Capture the cell that displays the provided text and extract its (X, Y) central coordinate. 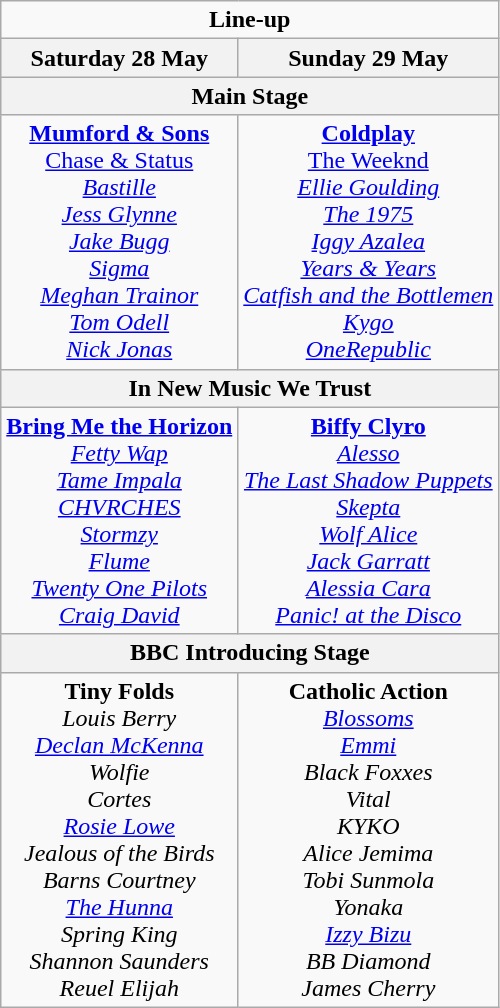
Saturday 28 May (120, 58)
BBC Introducing Stage (250, 653)
Catholic ActionBlossomsEmmiBlack FoxxesVitalKYKOAlice JemimaTobi SunmolaYonakaIzzy BizuBB DiamondJames Cherry (368, 840)
Mumford & SonsChase & StatusBastilleJess GlynneJake BuggSigmaMeghan TrainorTom OdellNick Jonas (120, 242)
Line-up (250, 20)
Bring Me the HorizonFetty WapTame ImpalaCHVRCHESStormzyFlumeTwenty One PilotsCraig David (120, 520)
ColdplayThe WeekndEllie GouldingThe 1975Iggy AzaleaYears & YearsCatfish and the BottlemenKygoOneRepublic (368, 242)
Biffy ClyroAlessoThe Last Shadow PuppetsSkeptaWolf AliceJack GarrattAlessia CaraPanic! at the Disco (368, 520)
In New Music We Trust (250, 388)
Tiny FoldsLouis BerryDeclan McKennaWolfieCortesRosie LoweJealous of the BirdsBarns CourtneyThe HunnaSpring KingShannon SaundersReuel Elijah (120, 840)
Sunday 29 May (368, 58)
Main Stage (250, 96)
